Extract the [x, y] coordinate from the center of the cell holding the provided text.  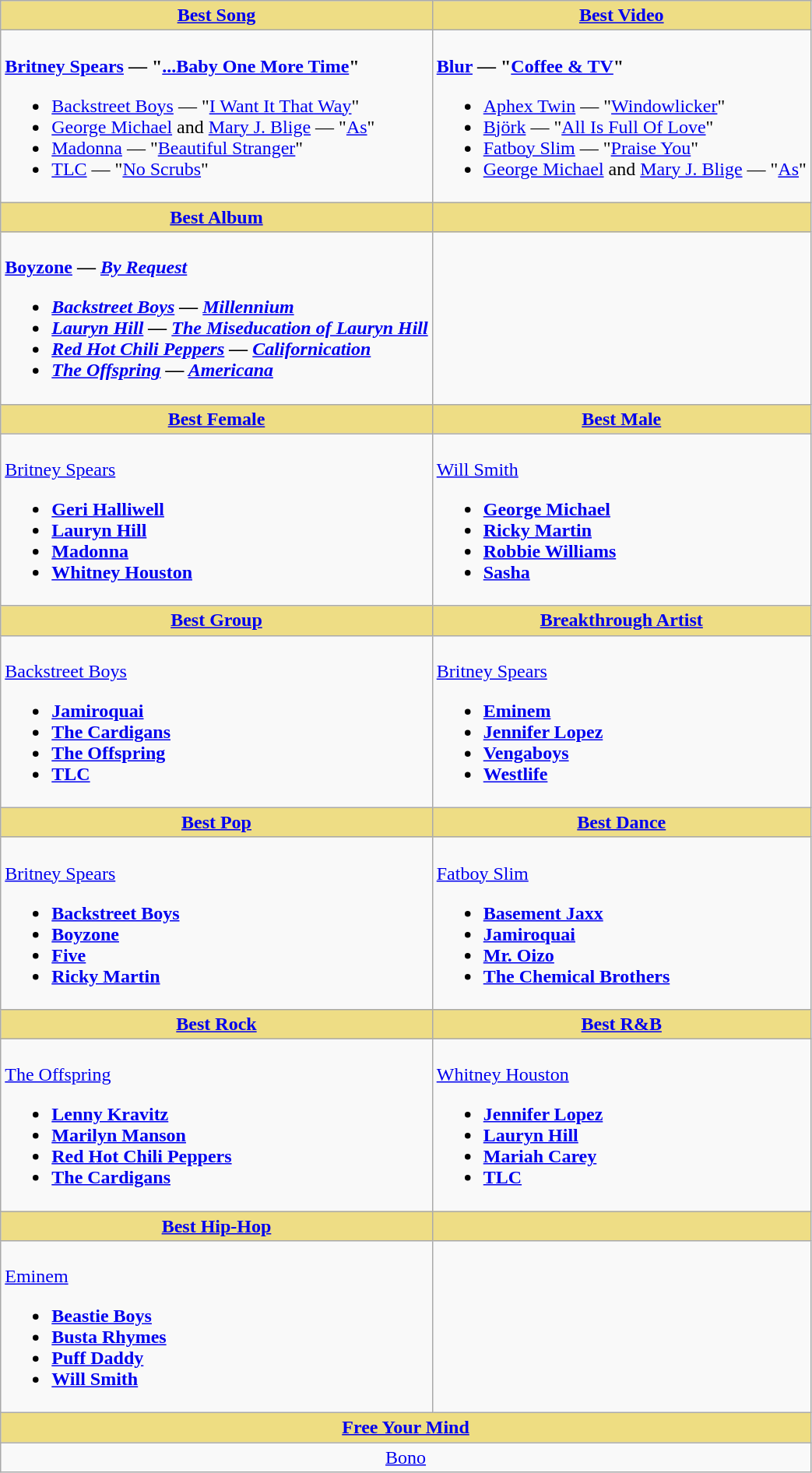
Best Group [216, 620]
Best Male [621, 419]
Blur — "Coffee & TV"Aphex Twin — "Windowlicker"Björk — "All Is Full Of Love"Fatboy Slim — "Praise You"George Michael and Mary J. Blige — "As" [621, 117]
Best Album [216, 217]
Best Dance [621, 822]
Best Video [621, 16]
Britney SpearsBackstreet BoysBoyzoneFiveRicky Martin [216, 923]
Best Hip-Hop [216, 1226]
Best R&B [621, 1024]
Bono [406, 1457]
Fatboy SlimBasement JaxxJamiroquaiMr. OizoThe Chemical Brothers [621, 923]
Whitney HoustonJennifer LopezLauryn HillMariah CareyTLC [621, 1124]
EminemBeastie BoysBusta RhymesPuff DaddyWill Smith [216, 1327]
Britney SpearsGeri HalliwellLauryn HillMadonnaWhitney Houston [216, 520]
Backstreet BoysJamiroquaiThe CardigansThe OffspringTLC [216, 721]
Best Song [216, 16]
Best Female [216, 419]
Best Rock [216, 1024]
Will SmithGeorge MichaelRicky MartinRobbie WilliamsSasha [621, 520]
Free Your Mind [406, 1428]
Best Pop [216, 822]
Breakthrough Artist [621, 620]
Britney SpearsEminemJennifer LopezVengaboysWestlife [621, 721]
The OffspringLenny KravitzMarilyn MansonRed Hot Chili PeppersThe Cardigans [216, 1124]
